Capture the cell that displays the provided text and extract its (X, Y) central coordinate. 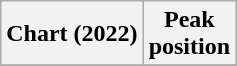
Peakposition (189, 34)
Chart (2022) (72, 34)
